For the text-containing cell, return its midpoint in [X, Y] coordinate format. 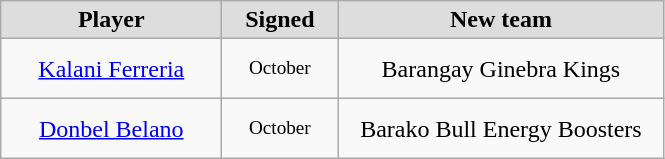
Kalani Ferreria [112, 69]
Barangay Ginebra Kings [501, 69]
Player [112, 20]
New team [501, 20]
Donbel Belano [112, 129]
Signed [280, 20]
Barako Bull Energy Boosters [501, 129]
